Provide the [X, Y] coordinate of the cell's center where the given text is located.  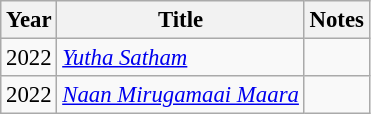
Yutha Satham [180, 58]
Year [29, 20]
Title [180, 20]
Notes [336, 20]
Naan Mirugamaai Maara [180, 95]
